Search for the cell housing the specified text and yield its (x, y) center coordinate. 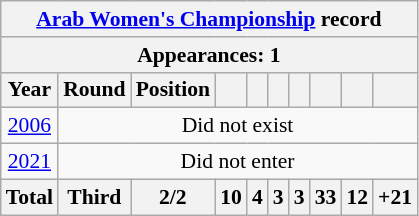
Total (30, 197)
+21 (395, 197)
Arab Women's Championship record (209, 19)
2/2 (173, 197)
2006 (30, 126)
Round (94, 90)
10 (231, 197)
Did not exist (238, 126)
2021 (30, 162)
Did not enter (238, 162)
Position (173, 90)
Appearances: 1 (209, 55)
4 (258, 197)
Third (94, 197)
Year (30, 90)
33 (326, 197)
12 (357, 197)
